Determine the [X, Y] coordinate at the center of the cell enclosing the given text.  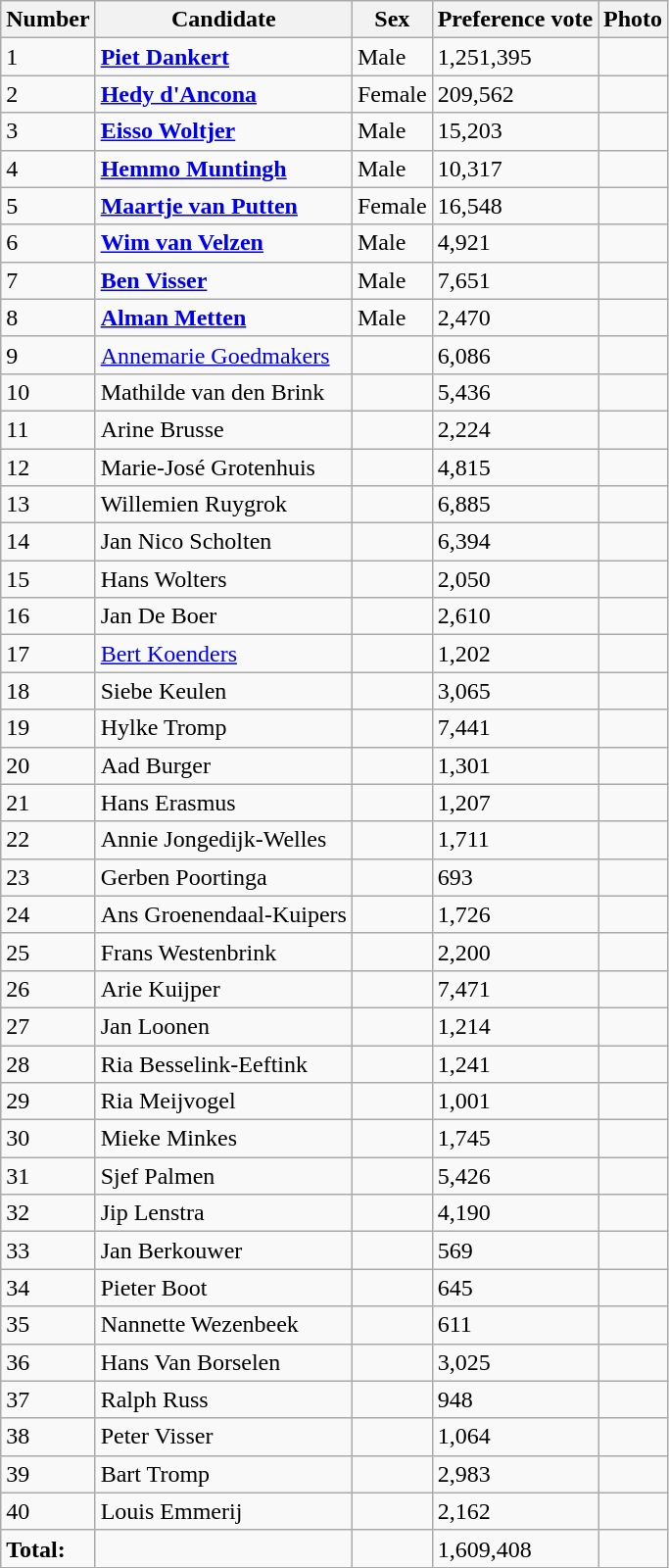
693 [515, 877]
1,301 [515, 765]
Piet Dankert [223, 57]
20 [48, 765]
3,065 [515, 691]
19 [48, 728]
31 [48, 1176]
Jan De Boer [223, 616]
Hans Van Borselen [223, 1362]
1,241 [515, 1063]
7,651 [515, 280]
Arine Brusse [223, 429]
1,251,395 [515, 57]
1,064 [515, 1437]
7,441 [515, 728]
13 [48, 505]
Hedy d'Ancona [223, 94]
33 [48, 1250]
8 [48, 318]
Jan Nico Scholten [223, 542]
Aad Burger [223, 765]
6,885 [515, 505]
1,745 [515, 1139]
15,203 [515, 131]
6,394 [515, 542]
4,815 [515, 467]
Willemien Ruygrok [223, 505]
Siebe Keulen [223, 691]
Pieter Boot [223, 1288]
Frans Westenbrink [223, 952]
22 [48, 840]
1,214 [515, 1026]
4,921 [515, 243]
Sjef Palmen [223, 1176]
Bart Tromp [223, 1474]
34 [48, 1288]
Jan Berkouwer [223, 1250]
Jan Loonen [223, 1026]
18 [48, 691]
1,711 [515, 840]
10 [48, 392]
21 [48, 803]
40 [48, 1511]
Eisso Woltjer [223, 131]
16 [48, 616]
Preference vote [515, 20]
7,471 [515, 989]
2,200 [515, 952]
611 [515, 1325]
948 [515, 1399]
Hans Erasmus [223, 803]
Mathilde van den Brink [223, 392]
7 [48, 280]
36 [48, 1362]
28 [48, 1063]
Nannette Wezenbeek [223, 1325]
16,548 [515, 206]
Alman Metten [223, 318]
Hemmo Muntingh [223, 169]
9 [48, 355]
37 [48, 1399]
23 [48, 877]
6,086 [515, 355]
Jip Lenstra [223, 1213]
4 [48, 169]
645 [515, 1288]
4,190 [515, 1213]
1,726 [515, 914]
32 [48, 1213]
Wim van Velzen [223, 243]
25 [48, 952]
27 [48, 1026]
569 [515, 1250]
2,610 [515, 616]
Bert Koenders [223, 654]
Sex [392, 20]
38 [48, 1437]
2,983 [515, 1474]
Hylke Tromp [223, 728]
Annie Jongedijk-Welles [223, 840]
17 [48, 654]
Number [48, 20]
5 [48, 206]
5,436 [515, 392]
1,207 [515, 803]
Peter Visser [223, 1437]
14 [48, 542]
1,202 [515, 654]
3 [48, 131]
2,224 [515, 429]
12 [48, 467]
Ben Visser [223, 280]
2,162 [515, 1511]
Total: [48, 1548]
209,562 [515, 94]
29 [48, 1102]
39 [48, 1474]
11 [48, 429]
15 [48, 579]
6 [48, 243]
Annemarie Goedmakers [223, 355]
24 [48, 914]
1 [48, 57]
5,426 [515, 1176]
Gerben Poortinga [223, 877]
3,025 [515, 1362]
Arie Kuijper [223, 989]
Ralph Russ [223, 1399]
Maartje van Putten [223, 206]
30 [48, 1139]
35 [48, 1325]
10,317 [515, 169]
Ria Besselink-Eeftink [223, 1063]
Hans Wolters [223, 579]
26 [48, 989]
Mieke Minkes [223, 1139]
Photo [633, 20]
1,001 [515, 1102]
2 [48, 94]
2,050 [515, 579]
Ria Meijvogel [223, 1102]
Candidate [223, 20]
Louis Emmerij [223, 1511]
Ans Groenendaal-Kuipers [223, 914]
2,470 [515, 318]
Marie-José Grotenhuis [223, 467]
1,609,408 [515, 1548]
